Locate the cell with the specified text and output its [X, Y] center coordinate. 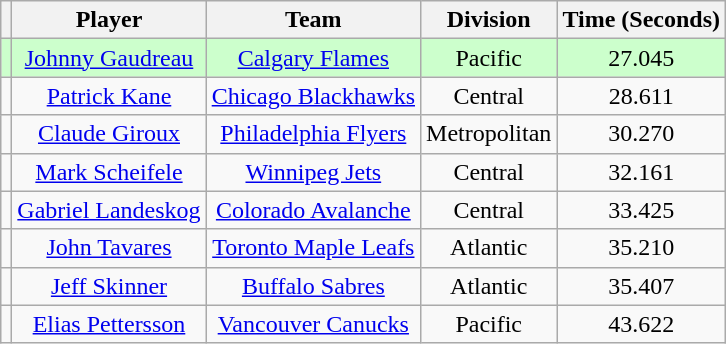
Time (Seconds) [642, 20]
30.270 [642, 134]
Metropolitan [489, 134]
Johnny Gaudreau [109, 58]
Jeff Skinner [109, 286]
Gabriel Landeskog [109, 210]
28.611 [642, 96]
Vancouver Canucks [313, 324]
27.045 [642, 58]
Team [313, 20]
Mark Scheifele [109, 172]
Toronto Maple Leafs [313, 248]
33.425 [642, 210]
43.622 [642, 324]
Division [489, 20]
32.161 [642, 172]
Philadelphia Flyers [313, 134]
Colorado Avalanche [313, 210]
35.210 [642, 248]
Patrick Kane [109, 96]
Buffalo Sabres [313, 286]
Chicago Blackhawks [313, 96]
John Tavares [109, 248]
35.407 [642, 286]
Calgary Flames [313, 58]
Elias Pettersson [109, 324]
Winnipeg Jets [313, 172]
Player [109, 20]
Claude Giroux [109, 134]
